For the text-containing cell, return its midpoint in [x, y] coordinate format. 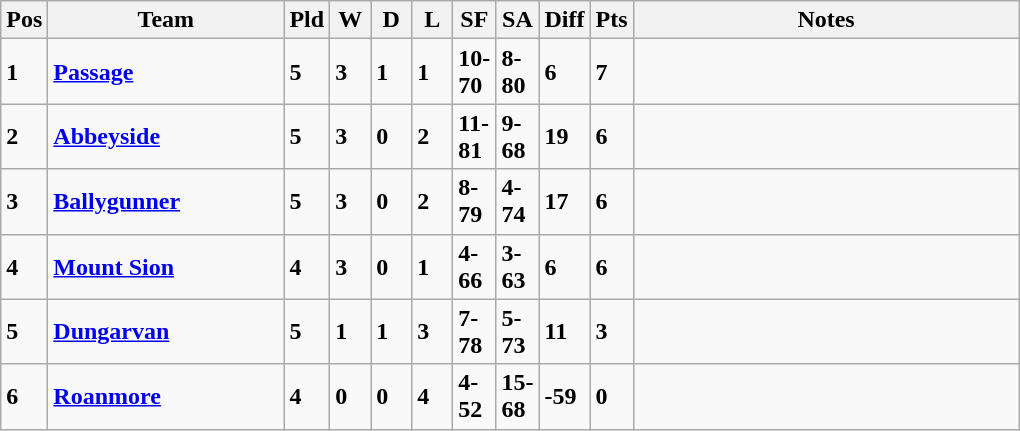
-59 [564, 396]
Passage [166, 72]
9-68 [518, 136]
Pos [24, 20]
7-78 [474, 332]
Abbeyside [166, 136]
19 [564, 136]
Ballygunner [166, 202]
15-68 [518, 396]
Team [166, 20]
L [432, 20]
D [392, 20]
10-70 [474, 72]
Diff [564, 20]
7 [612, 72]
11-81 [474, 136]
8-80 [518, 72]
SF [474, 20]
8-79 [474, 202]
Dungarvan [166, 332]
3-63 [518, 266]
11 [564, 332]
Roanmore [166, 396]
17 [564, 202]
4-52 [474, 396]
W [350, 20]
4-74 [518, 202]
5-73 [518, 332]
Mount Sion [166, 266]
Pts [612, 20]
SA [518, 20]
4-66 [474, 266]
Notes [826, 20]
Pld [307, 20]
